Search for the cell housing the specified text and yield its [X, Y] center coordinate. 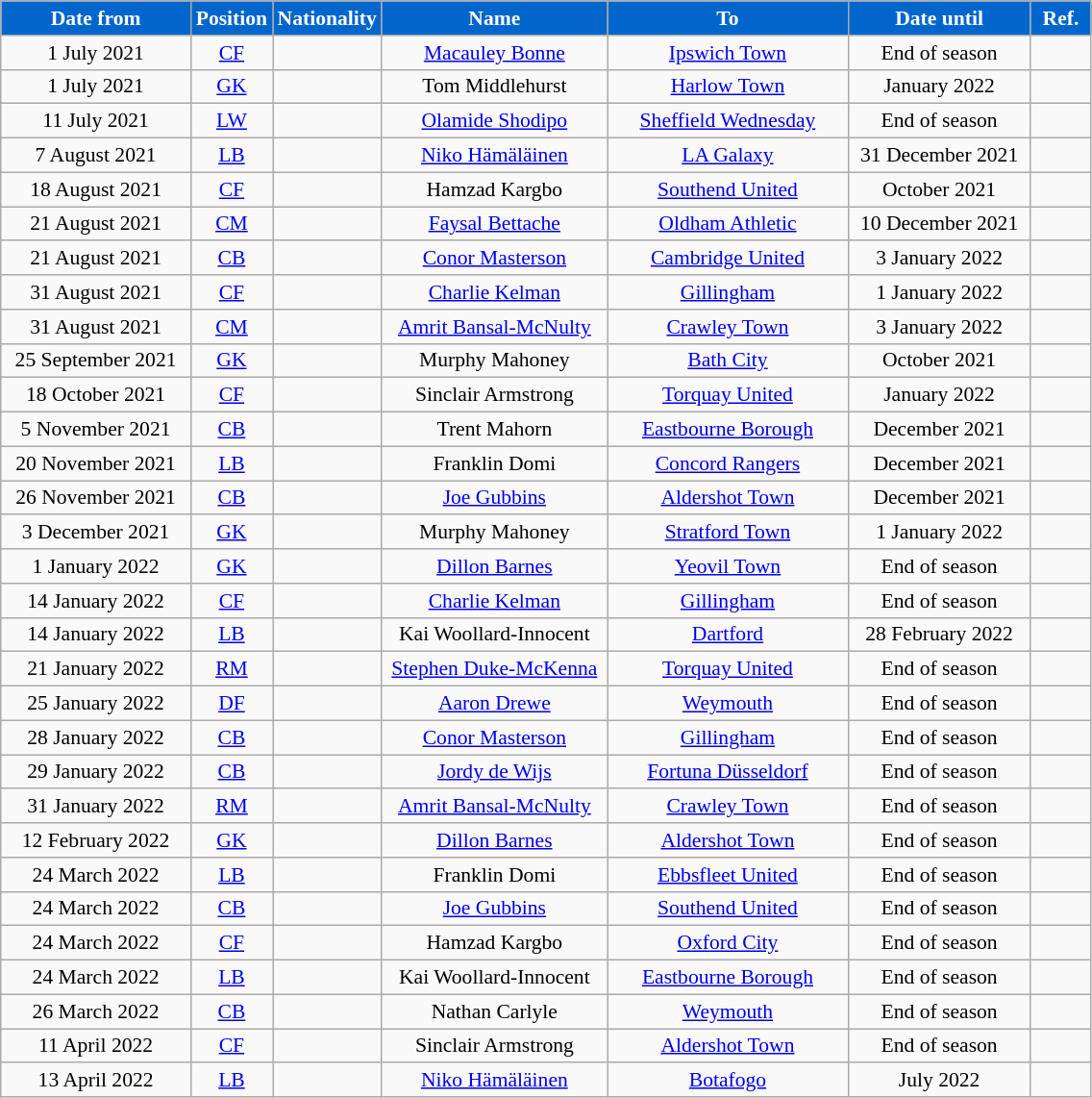
Oxford City [728, 943]
Dartford [728, 635]
July 2022 [939, 1081]
Stratford Town [728, 533]
10 December 2021 [939, 224]
Position [231, 18]
3 December 2021 [96, 533]
18 October 2021 [96, 395]
28 January 2022 [96, 737]
Nathan Carlyle [494, 1011]
Date until [939, 18]
Date from [96, 18]
25 January 2022 [96, 704]
13 April 2022 [96, 1081]
5 November 2021 [96, 430]
Stephen Duke-McKenna [494, 669]
Ipswich Town [728, 53]
20 November 2021 [96, 463]
Ref. [1061, 18]
Trent Mahorn [494, 430]
Fortuna Düsseldorf [728, 772]
Nationality [327, 18]
26 November 2021 [96, 498]
LW [231, 121]
Concord Rangers [728, 463]
Cambridge United [728, 259]
Jordy de Wijs [494, 772]
18 August 2021 [96, 189]
Macauley Bonne [494, 53]
Yeovil Town [728, 566]
11 July 2021 [96, 121]
Sheffield Wednesday [728, 121]
Aaron Drewe [494, 704]
Oldham Athletic [728, 224]
31 December 2021 [939, 156]
12 February 2022 [96, 840]
Ebbsfleet United [728, 875]
Faysal Bettache [494, 224]
Botafogo [728, 1081]
11 April 2022 [96, 1046]
Olamide Shodipo [494, 121]
31 January 2022 [96, 807]
26 March 2022 [96, 1011]
21 January 2022 [96, 669]
28 February 2022 [939, 635]
29 January 2022 [96, 772]
7 August 2021 [96, 156]
DF [231, 704]
Harlow Town [728, 87]
LA Galaxy [728, 156]
Tom Middlehurst [494, 87]
Name [494, 18]
Bath City [728, 361]
To [728, 18]
25 September 2021 [96, 361]
